Identify which cell holds the provided text, then report its [X, Y] central coordinate. 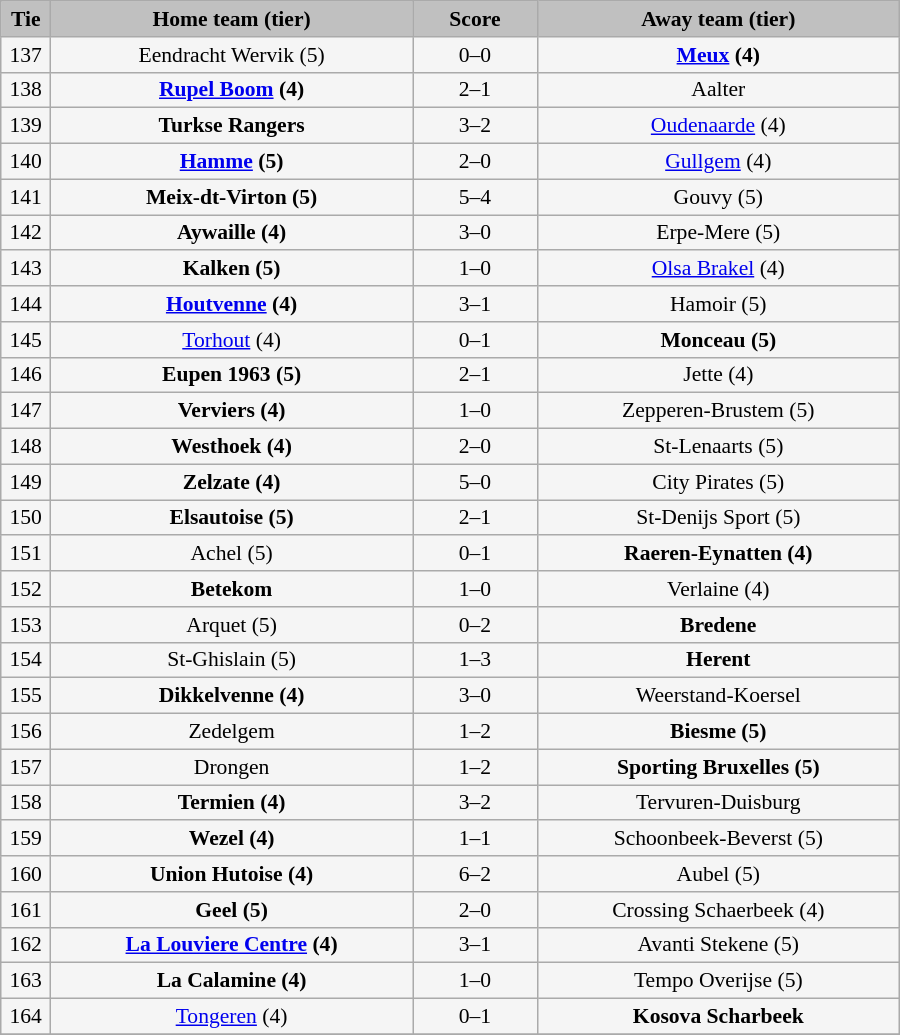
147 [26, 411]
163 [26, 981]
City Pirates (5) [718, 482]
Drongen [232, 767]
Verviers (4) [232, 411]
145 [26, 340]
138 [26, 90]
Torhout (4) [232, 340]
Olsa Brakel (4) [718, 269]
159 [26, 839]
Score [476, 19]
Eendracht Wervik (5) [232, 55]
Zelzate (4) [232, 482]
La Calamine (4) [232, 981]
Hamme (5) [232, 162]
Herent [718, 660]
Dikkelvenne (4) [232, 696]
Raeren-Eynatten (4) [718, 554]
Union Hutoise (4) [232, 874]
Monceau (5) [718, 340]
153 [26, 625]
Wezel (4) [232, 839]
Tervuren-Duisburg [718, 803]
0–2 [476, 625]
140 [26, 162]
Geel (5) [232, 910]
Away team (tier) [718, 19]
Houtvenne (4) [232, 304]
5–4 [476, 197]
Termien (4) [232, 803]
141 [26, 197]
St-Lenaarts (5) [718, 447]
157 [26, 767]
Home team (tier) [232, 19]
Schoonbeek-Beverst (5) [718, 839]
Kosova Scharbeek [718, 1017]
La Louviere Centre (4) [232, 945]
1–1 [476, 839]
154 [26, 660]
143 [26, 269]
Tongeren (4) [232, 1017]
1–3 [476, 660]
Westhoek (4) [232, 447]
137 [26, 55]
Hamoir (5) [718, 304]
Gouvy (5) [718, 197]
152 [26, 589]
Verlaine (4) [718, 589]
162 [26, 945]
Achel (5) [232, 554]
Avanti Stekene (5) [718, 945]
Rupel Boom (4) [232, 90]
Aubel (5) [718, 874]
Sporting Bruxelles (5) [718, 767]
Aywaille (4) [232, 233]
Betekom [232, 589]
160 [26, 874]
Tie [26, 19]
161 [26, 910]
142 [26, 233]
Crossing Schaerbeek (4) [718, 910]
6–2 [476, 874]
158 [26, 803]
149 [26, 482]
Eupen 1963 (5) [232, 375]
156 [26, 732]
Gullgem (4) [718, 162]
164 [26, 1017]
150 [26, 518]
St-Ghislain (5) [232, 660]
Meux (4) [718, 55]
151 [26, 554]
Zepperen-Brustem (5) [718, 411]
St-Denijs Sport (5) [718, 518]
144 [26, 304]
Weerstand-Koersel [718, 696]
Zedelgem [232, 732]
Meix-dt-Virton (5) [232, 197]
Kalken (5) [232, 269]
5–0 [476, 482]
Erpe-Mere (5) [718, 233]
Elsautoise (5) [232, 518]
Turkse Rangers [232, 126]
148 [26, 447]
155 [26, 696]
Bredene [718, 625]
146 [26, 375]
Aalter [718, 90]
0–0 [476, 55]
Tempo Overijse (5) [718, 981]
Jette (4) [718, 375]
Oudenaarde (4) [718, 126]
Biesme (5) [718, 732]
Arquet (5) [232, 625]
139 [26, 126]
